Detect which cell encompasses the target text, then output its (x, y) center coordinate. 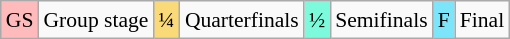
Final (482, 20)
Quarterfinals (242, 20)
Group stage (96, 20)
¼ (166, 20)
Semifinals (381, 20)
GS (20, 20)
½ (317, 20)
F (444, 20)
